Determine the (X, Y) coordinate at the center of the cell enclosing the given text.  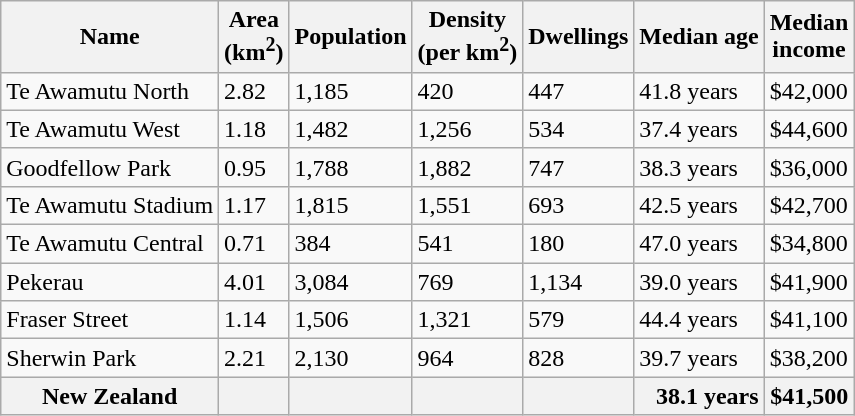
828 (578, 358)
1,882 (468, 167)
3,084 (350, 282)
Sherwin Park (110, 358)
47.0 years (699, 244)
Goodfellow Park (110, 167)
$41,900 (809, 282)
Name (110, 37)
1.17 (254, 205)
Te Awamutu West (110, 129)
1.18 (254, 129)
38.3 years (699, 167)
Area(km2) (254, 37)
$36,000 (809, 167)
1.14 (254, 320)
1,256 (468, 129)
Te Awamutu Central (110, 244)
$38,200 (809, 358)
37.4 years (699, 129)
541 (468, 244)
1,321 (468, 320)
39.0 years (699, 282)
Dwellings (578, 37)
4.01 (254, 282)
$41,500 (809, 396)
534 (578, 129)
2,130 (350, 358)
Te Awamutu North (110, 91)
Median age (699, 37)
964 (468, 358)
1,788 (350, 167)
693 (578, 205)
42.5 years (699, 205)
Density(per km2) (468, 37)
$41,100 (809, 320)
1,551 (468, 205)
$42,000 (809, 91)
Te Awamutu Stadium (110, 205)
44.4 years (699, 320)
1,482 (350, 129)
1,815 (350, 205)
41.8 years (699, 91)
38.1 years (699, 396)
420 (468, 91)
579 (578, 320)
384 (350, 244)
0.71 (254, 244)
0.95 (254, 167)
Fraser Street (110, 320)
$44,600 (809, 129)
New Zealand (110, 396)
769 (468, 282)
1,134 (578, 282)
2.82 (254, 91)
180 (578, 244)
2.21 (254, 358)
1,185 (350, 91)
1,506 (350, 320)
$42,700 (809, 205)
$34,800 (809, 244)
447 (578, 91)
Pekerau (110, 282)
747 (578, 167)
Medianincome (809, 37)
39.7 years (699, 358)
Population (350, 37)
